For the text-containing cell, return its midpoint in (X, Y) coordinate format. 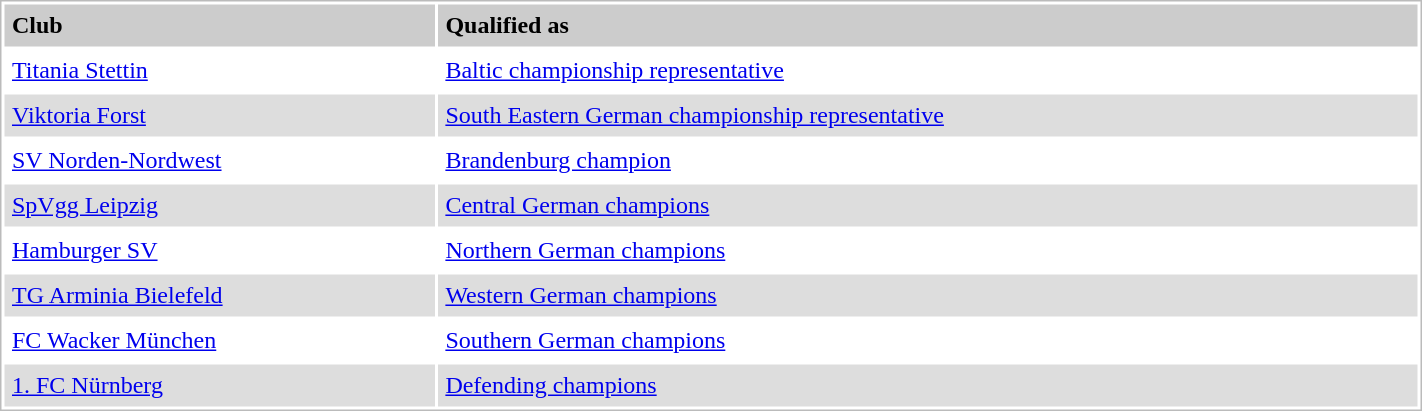
Qualified as (928, 25)
Defending champions (928, 385)
Central German champions (928, 205)
Northern German champions (928, 251)
1. FC Nürnberg (219, 385)
Baltic championship representative (928, 71)
Titania Stettin (219, 71)
Brandenburg champion (928, 161)
Western German champions (928, 295)
Club (219, 25)
SpVgg Leipzig (219, 205)
Viktoria Forst (219, 115)
Southern German champions (928, 341)
South Eastern German championship representative (928, 115)
TG Arminia Bielefeld (219, 295)
Hamburger SV (219, 251)
FC Wacker München (219, 341)
SV Norden-Nordwest (219, 161)
